Extract the [X, Y] coordinate from the center of the cell holding the provided text.  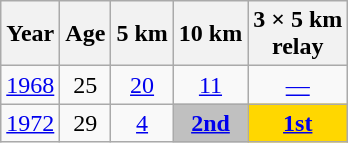
11 [210, 85]
3 × 5 kmrelay [298, 34]
25 [86, 85]
— [298, 85]
1968 [30, 85]
1st [298, 123]
5 km [142, 34]
10 km [210, 34]
1972 [30, 123]
29 [86, 123]
2nd [210, 123]
Year [30, 34]
20 [142, 85]
Age [86, 34]
4 [142, 123]
